Output the (x, y) coordinate of the center of the cell containing the given text.  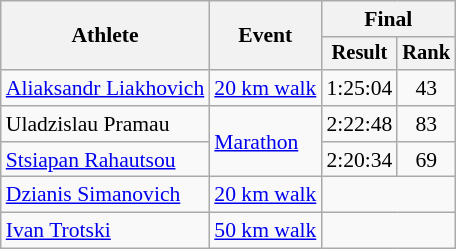
43 (426, 88)
Aliaksandr Liakhovich (106, 88)
Ivan Trotski (106, 231)
Uladzislau Pramau (106, 124)
Athlete (106, 36)
Stsiapan Rahautsou (106, 160)
Result (359, 54)
2:20:34 (359, 160)
Marathon (265, 142)
Final (388, 19)
Rank (426, 54)
83 (426, 124)
50 km walk (265, 231)
Event (265, 36)
Dzianis Simanovich (106, 195)
2:22:48 (359, 124)
1:25:04 (359, 88)
69 (426, 160)
